Locate the cell with the specified text and output its [X, Y] center coordinate. 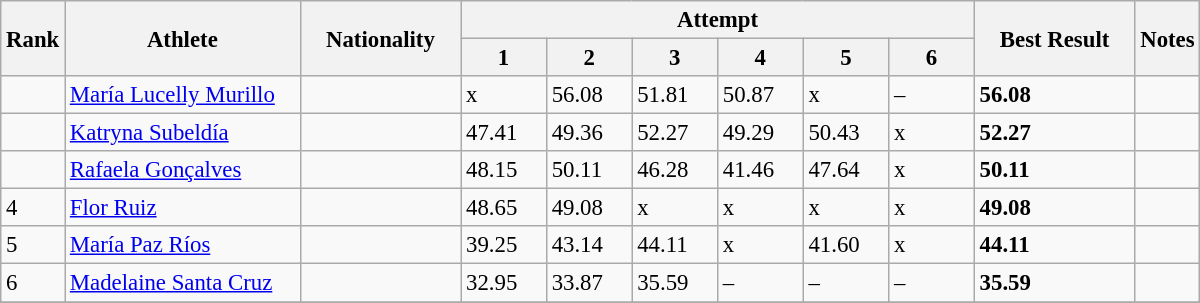
Katryna Subeldía [183, 133]
51.81 [675, 95]
Flor Ruiz [183, 208]
50.87 [761, 95]
39.25 [504, 245]
43.14 [589, 245]
50.43 [846, 133]
2 [589, 58]
Madelaine Santa Cruz [183, 283]
46.28 [675, 170]
3 [675, 58]
49.36 [589, 133]
49.29 [761, 133]
Rank [33, 38]
1 [504, 58]
47.41 [504, 133]
Athlete [183, 38]
33.87 [589, 283]
47.64 [846, 170]
41.46 [761, 170]
48.15 [504, 170]
48.65 [504, 208]
Rafaela Gonçalves [183, 170]
María Paz Ríos [183, 245]
Best Result [1054, 38]
Attempt [718, 20]
Notes [1168, 38]
María Lucelly Murillo [183, 95]
32.95 [504, 283]
41.60 [846, 245]
Nationality [380, 38]
